Scan for the cell matching the given text and deliver its [x, y] coordinate at center. 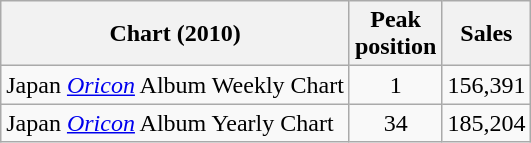
Chart (2010) [176, 34]
1 [395, 85]
156,391 [486, 85]
34 [395, 123]
185,204 [486, 123]
Japan Oricon Album Yearly Chart [176, 123]
Sales [486, 34]
Peakposition [395, 34]
Japan Oricon Album Weekly Chart [176, 85]
